Determine the [X, Y] coordinate at the center of the cell enclosing the given text.  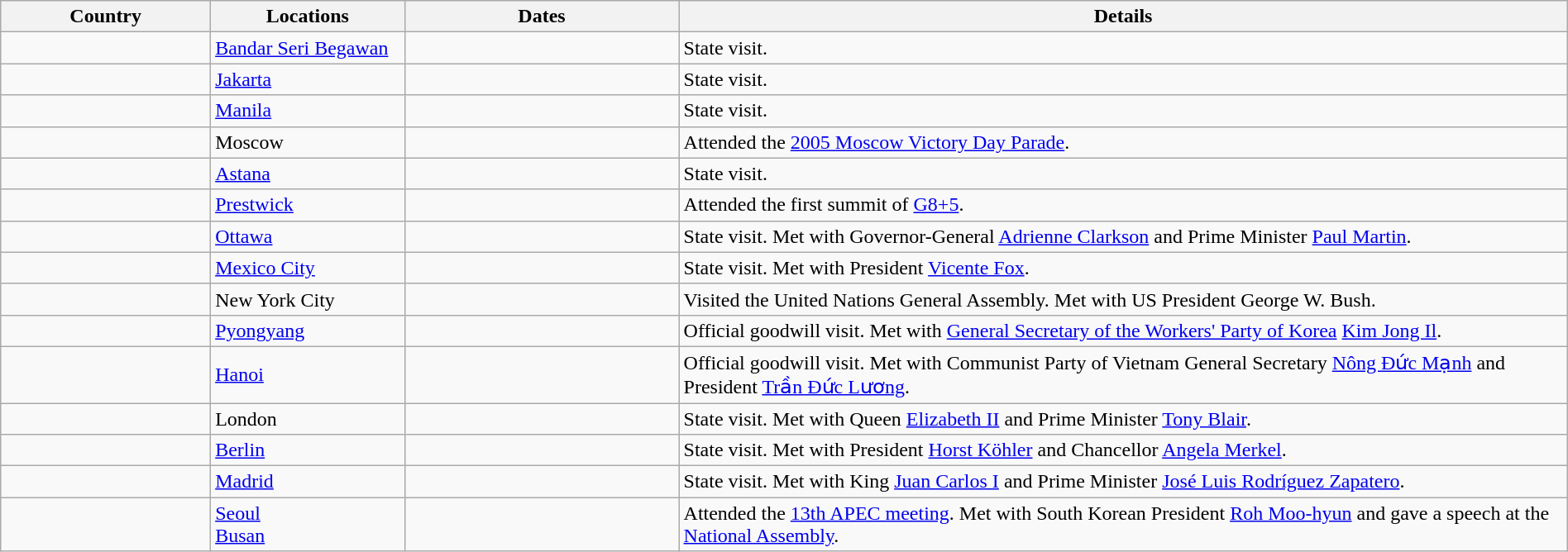
Dates [542, 17]
Bandar Seri Begawan [308, 48]
State visit. Met with President Horst Köhler and Chancellor Angela Merkel. [1123, 450]
Madrid [308, 482]
Manila [308, 111]
State visit. Met with President Vicente Fox. [1123, 268]
Attended the 2005 Moscow Victory Day Parade. [1123, 142]
Visited the United Nations General Assembly. Met with US President George W. Bush. [1123, 299]
Hanoi [308, 374]
Attended the 13th APEC meeting. Met with South Korean President Roh Moo-hyun and gave a speech at the National Assembly. [1123, 524]
State visit. Met with King Juan Carlos I and Prime Minister José Luis Rodríguez Zapatero. [1123, 482]
Ottawa [308, 236]
Jakarta [308, 79]
State visit. Met with Governor-General Adrienne Clarkson and Prime Minister Paul Martin. [1123, 236]
Attended the first summit of G8+5. [1123, 205]
Berlin [308, 450]
Astana [308, 174]
New York City [308, 299]
Details [1123, 17]
Country [106, 17]
State visit. Met with Queen Elizabeth II and Prime Minister Tony Blair. [1123, 419]
Prestwick [308, 205]
London [308, 419]
Mexico City [308, 268]
Official goodwill visit. Met with General Secretary of the Workers' Party of Korea Kim Jong Il. [1123, 331]
Official goodwill visit. Met with Communist Party of Vietnam General Secretary Nông Đức Mạnh and President Trần Đức Lương. [1123, 374]
Moscow [308, 142]
Locations [308, 17]
SeoulBusan [308, 524]
Pyongyang [308, 331]
